From the cell containing the given text, extract its center point as [X, Y] coordinate. 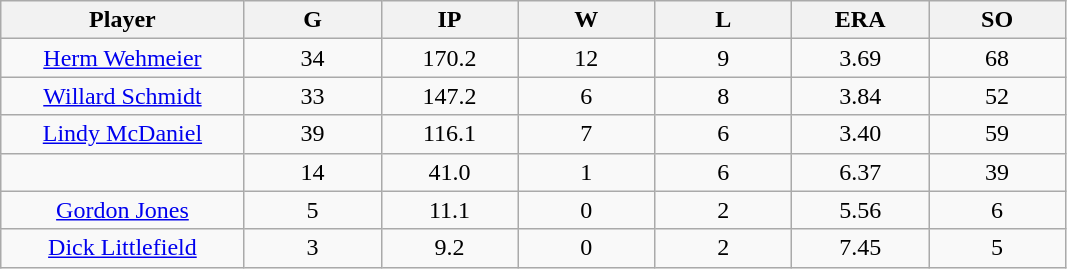
W [586, 20]
14 [312, 172]
Herm Wehmeier [122, 58]
8 [724, 96]
3 [312, 248]
SO [998, 20]
34 [312, 58]
5.56 [860, 210]
3.84 [860, 96]
68 [998, 58]
41.0 [450, 172]
7.45 [860, 248]
Dick Littlefield [122, 248]
1 [586, 172]
Willard Schmidt [122, 96]
Gordon Jones [122, 210]
IP [450, 20]
11.1 [450, 210]
Player [122, 20]
6.37 [860, 172]
ERA [860, 20]
59 [998, 134]
3.40 [860, 134]
170.2 [450, 58]
52 [998, 96]
147.2 [450, 96]
33 [312, 96]
Lindy McDaniel [122, 134]
9 [724, 58]
9.2 [450, 248]
G [312, 20]
3.69 [860, 58]
L [724, 20]
7 [586, 134]
116.1 [450, 134]
12 [586, 58]
